Output the (x, y) coordinate of the center of the cell containing the given text.  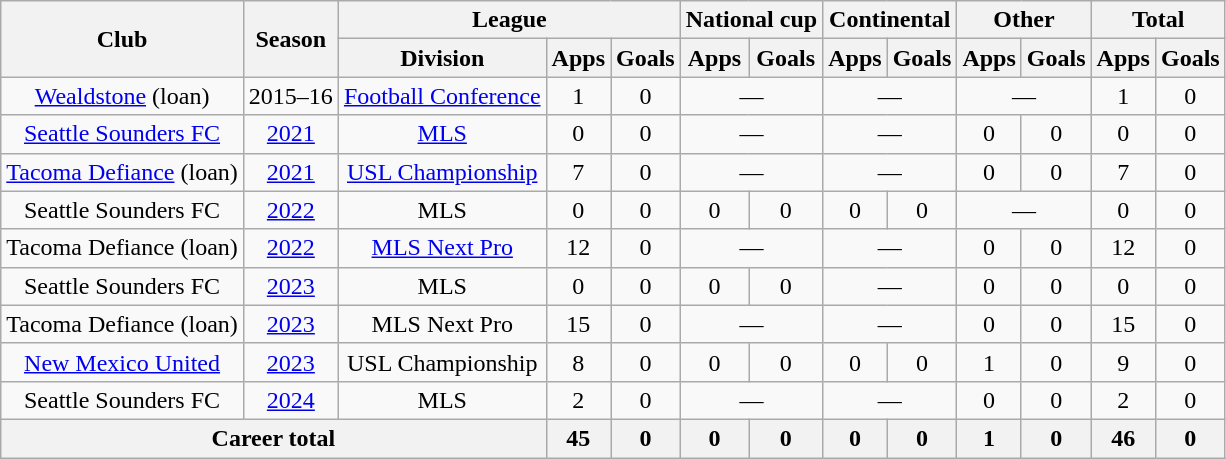
National cup (751, 20)
9 (1123, 362)
Club (122, 39)
New Mexico United (122, 362)
Division (442, 58)
Continental (890, 20)
Wealdstone (loan) (122, 96)
Total (1158, 20)
2024 (290, 400)
Other (1024, 20)
2015–16 (290, 96)
46 (1123, 438)
Career total (274, 438)
League (509, 20)
45 (578, 438)
8 (578, 362)
Football Conference (442, 96)
Season (290, 39)
